Return the [x, y] coordinate for the center point of the cell that contains the specified text.  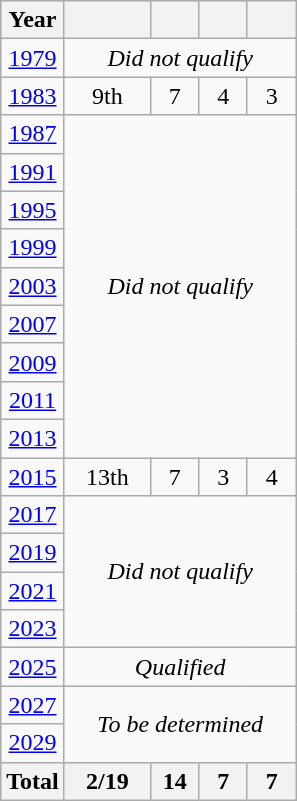
1999 [33, 248]
14 [174, 781]
2011 [33, 400]
9th [107, 96]
1995 [33, 210]
Qualified [180, 667]
1979 [33, 58]
2029 [33, 743]
2023 [33, 629]
2027 [33, 705]
2017 [33, 515]
Year [33, 20]
2013 [33, 438]
2015 [33, 477]
2025 [33, 667]
1991 [33, 172]
2009 [33, 362]
Total [33, 781]
2019 [33, 553]
1987 [33, 134]
13th [107, 477]
2003 [33, 286]
1983 [33, 96]
2/19 [107, 781]
2007 [33, 324]
To be determined [180, 724]
2021 [33, 591]
